Scan for the cell matching the given text and deliver its [x, y] coordinate at center. 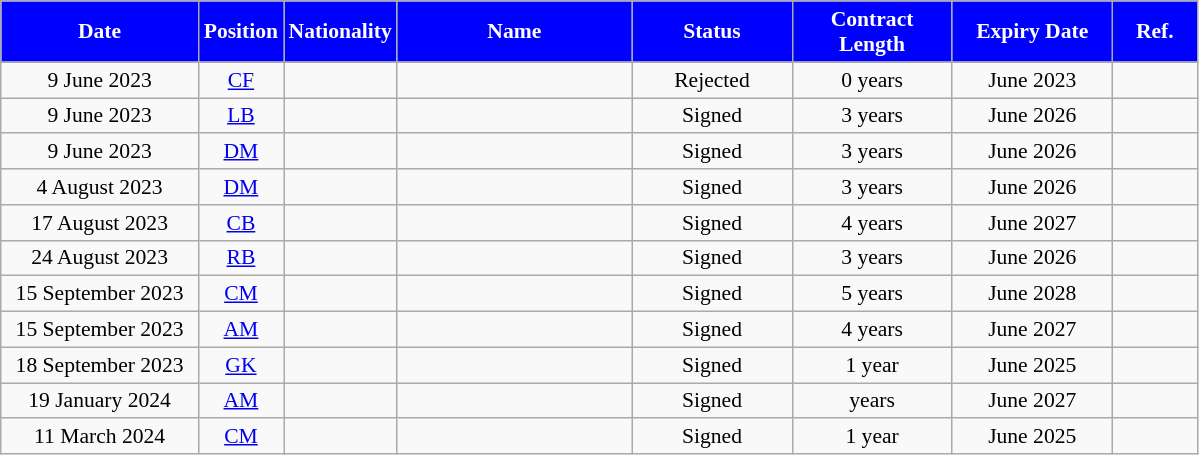
24 August 2023 [100, 258]
CB [240, 223]
11 March 2024 [100, 437]
4 August 2023 [100, 187]
Rejected [712, 80]
LB [240, 116]
Status [712, 32]
June 2023 [1032, 80]
5 years [872, 294]
Expiry Date [1032, 32]
CF [240, 80]
Name [514, 32]
18 September 2023 [100, 365]
Ref. [1154, 32]
years [872, 401]
Contract Length [872, 32]
19 January 2024 [100, 401]
RB [240, 258]
Position [240, 32]
Date [100, 32]
17 August 2023 [100, 223]
0 years [872, 80]
GK [240, 365]
June 2028 [1032, 294]
Nationality [340, 32]
